Output the [x, y] coordinate of the center of the cell containing the given text.  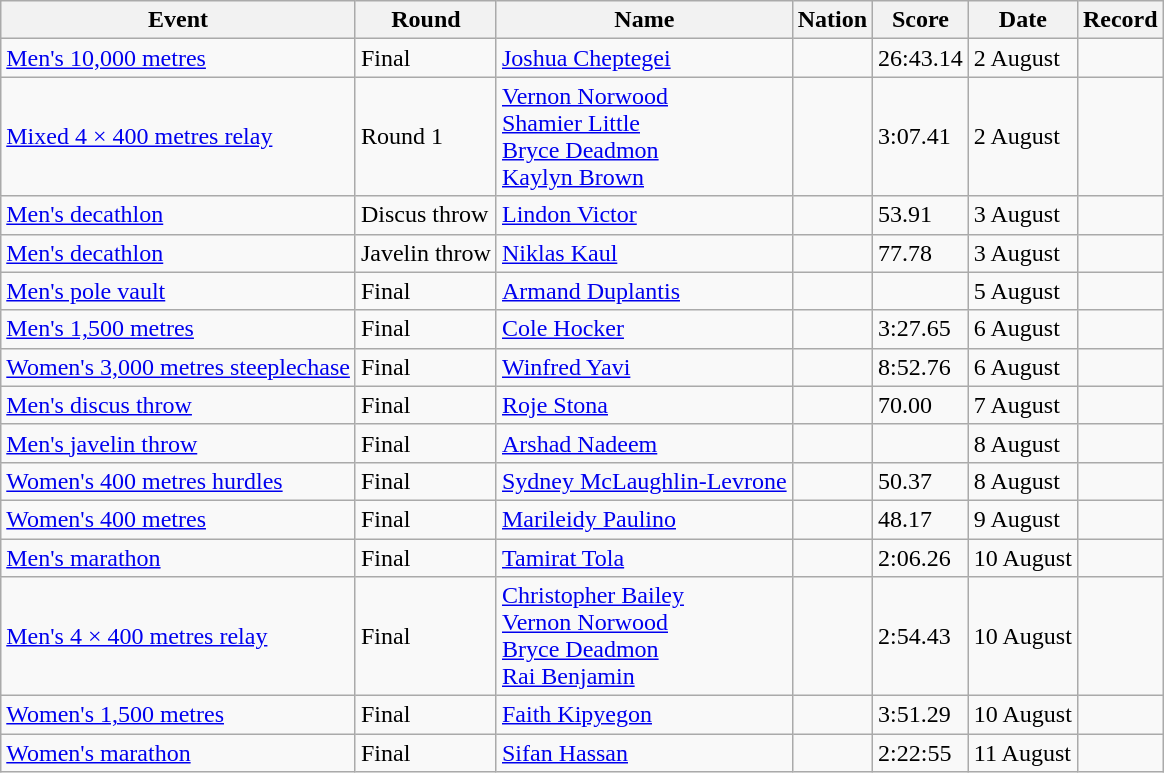
Event [178, 20]
Arshad Nadeem [644, 443]
Women's 1,500 metres [178, 715]
2:06.26 [921, 557]
Record [1120, 20]
Men's javelin throw [178, 443]
53.91 [921, 215]
9 August [1022, 519]
Men's 1,500 metres [178, 329]
5 August [1022, 291]
Score [921, 20]
Armand Duplantis [644, 291]
Women's marathon [178, 753]
Javelin throw [426, 253]
Men's 10,000 metres [178, 58]
Faith Kipyegon [644, 715]
Cole Hocker [644, 329]
Nation [832, 20]
Men's pole vault [178, 291]
Men's discus throw [178, 405]
Mixed 4 × 400 metres relay [178, 136]
Sydney McLaughlin-Levrone [644, 481]
2:54.43 [921, 636]
Tamirat Tola [644, 557]
8:52.76 [921, 367]
Round [426, 20]
Vernon NorwoodShamier LittleBryce DeadmonKaylyn Brown [644, 136]
Sifan Hassan [644, 753]
3:27.65 [921, 329]
Lindon Victor [644, 215]
Women's 400 metres [178, 519]
Men's marathon [178, 557]
Discus throw [426, 215]
26:43.14 [921, 58]
3:07.41 [921, 136]
Round 1 [426, 136]
Women's 3,000 metres steeplechase [178, 367]
7 August [1022, 405]
Men's 4 × 400 metres relay [178, 636]
2:22:55 [921, 753]
Winfred Yavi [644, 367]
Roje Stona [644, 405]
Marileidy Paulino [644, 519]
77.78 [921, 253]
48.17 [921, 519]
3:51.29 [921, 715]
70.00 [921, 405]
Christopher BaileyVernon NorwoodBryce DeadmonRai Benjamin [644, 636]
Date [1022, 20]
11 August [1022, 753]
Niklas Kaul [644, 253]
Name [644, 20]
Joshua Cheptegei [644, 58]
50.37 [921, 481]
Women's 400 metres hurdles [178, 481]
